Return (x, y) of the center of cell containing provided text 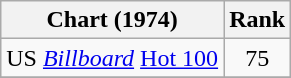
US Billboard Hot 100 (112, 58)
Rank (258, 20)
75 (258, 58)
Chart (1974) (112, 20)
